Detect which cell encompasses the target text, then output its (x, y) center coordinate. 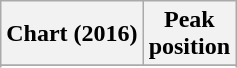
Peakposition (189, 34)
Chart (2016) (72, 34)
